Identify which cell holds the provided text, then report its (x, y) central coordinate. 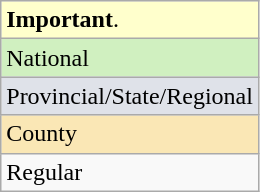
National (130, 58)
County (130, 134)
Regular (130, 172)
Important. (130, 20)
Provincial/State/Regional (130, 96)
